From the cell containing the given text, extract its center point as [x, y] coordinate. 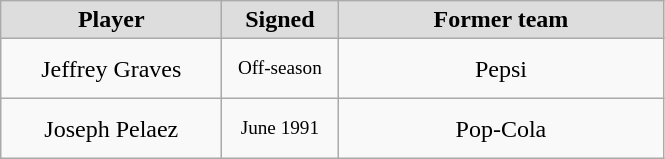
Pepsi [501, 69]
Off-season [280, 69]
June 1991 [280, 129]
Player [112, 20]
Pop-Cola [501, 129]
Joseph Pelaez [112, 129]
Signed [280, 20]
Former team [501, 20]
Jeffrey Graves [112, 69]
